Detect which cell encompasses the target text, then output its [x, y] center coordinate. 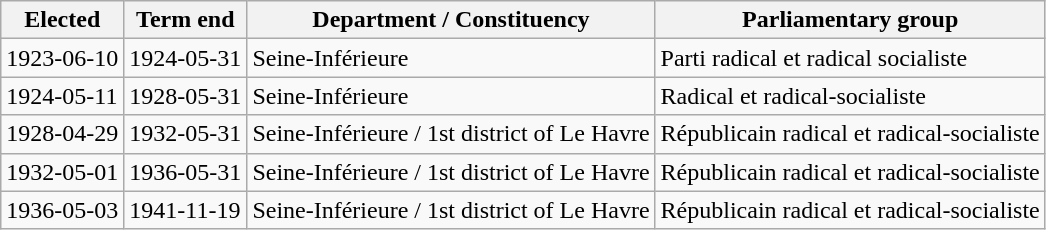
1924-05-11 [62, 96]
1928-04-29 [62, 134]
Elected [62, 20]
1941-11-19 [186, 210]
1936-05-31 [186, 172]
Parliamentary group [850, 20]
1928-05-31 [186, 96]
Term end [186, 20]
1936-05-03 [62, 210]
1924-05-31 [186, 58]
Department / Constituency [451, 20]
1923-06-10 [62, 58]
Radical et radical-socialiste [850, 96]
1932-05-01 [62, 172]
Parti radical et radical socialiste [850, 58]
1932-05-31 [186, 134]
